Detect which cell encompasses the target text, then output its [x, y] center coordinate. 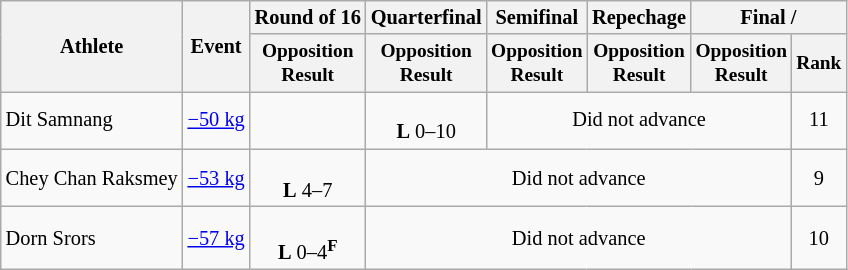
10 [819, 238]
Final / [768, 17]
Repechage [639, 17]
−57 kg [216, 238]
−50 kg [216, 120]
Chey Chan Raksmey [92, 178]
Rank [819, 62]
Quarterfinal [426, 17]
Round of 16 [308, 17]
Event [216, 46]
9 [819, 178]
11 [819, 120]
L 0–4F [308, 238]
Dit Samnang [92, 120]
−53 kg [216, 178]
Dorn Srors [92, 238]
Semifinal [536, 17]
L 0–10 [426, 120]
Athlete [92, 46]
L 4–7 [308, 178]
